Return the (X, Y) coordinate for the center point of the cell that contains the specified text.  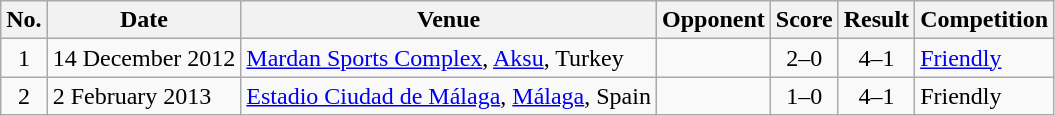
2 February 2013 (144, 96)
No. (24, 20)
Result (876, 20)
Estadio Ciudad de Málaga, Málaga, Spain (449, 96)
Mardan Sports Complex, Aksu, Turkey (449, 58)
Opponent (713, 20)
14 December 2012 (144, 58)
Competition (984, 20)
Score (804, 20)
2 (24, 96)
Date (144, 20)
Venue (449, 20)
1 (24, 58)
1–0 (804, 96)
2–0 (804, 58)
